Output the [x, y] coordinate of the center of the cell containing the given text.  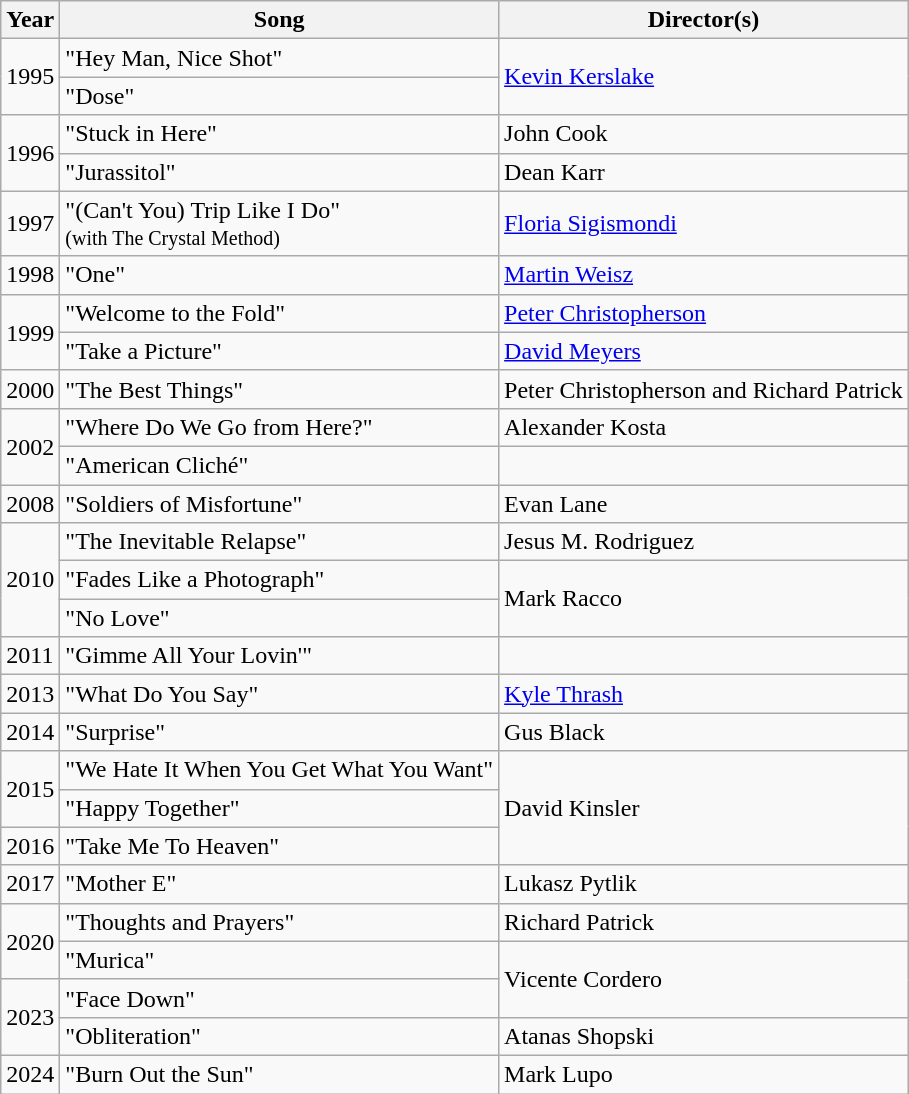
"Where Do We Go from Here?" [280, 427]
2024 [30, 1074]
2000 [30, 389]
Atanas Shopski [704, 1036]
"(Can't You) Trip Like I Do"(with The Crystal Method) [280, 224]
"Obliteration" [280, 1036]
David Kinsler [704, 808]
"Surprise" [280, 732]
"The Best Things" [280, 389]
"The Inevitable Relapse" [280, 542]
"Welcome to the Fold" [280, 313]
David Meyers [704, 351]
"No Love" [280, 618]
"Happy Together" [280, 808]
"Fades Like a Photograph" [280, 580]
2016 [30, 846]
2020 [30, 941]
Kevin Kerslake [704, 77]
2014 [30, 732]
2013 [30, 694]
1997 [30, 224]
Mark Racco [704, 599]
2010 [30, 580]
"We Hate It When You Get What You Want" [280, 770]
1995 [30, 77]
"Face Down" [280, 998]
Jesus M. Rodriguez [704, 542]
"Dose" [280, 96]
Director(s) [704, 20]
Peter Christopherson and Richard Patrick [704, 389]
John Cook [704, 134]
"Stuck in Here" [280, 134]
2008 [30, 503]
"Murica" [280, 960]
Dean Karr [704, 172]
"Burn Out the Sun" [280, 1074]
Song [280, 20]
Richard Patrick [704, 922]
Year [30, 20]
"Gimme All Your Lovin'" [280, 656]
Peter Christopherson [704, 313]
Kyle Thrash [704, 694]
Mark Lupo [704, 1074]
1996 [30, 153]
Evan Lane [704, 503]
"Mother E" [280, 884]
"One" [280, 275]
Lukasz Pytlik [704, 884]
Floria Sigismondi [704, 224]
Alexander Kosta [704, 427]
1999 [30, 332]
Martin Weisz [704, 275]
2023 [30, 1017]
Gus Black [704, 732]
2011 [30, 656]
"Take Me To Heaven" [280, 846]
2017 [30, 884]
Vicente Cordero [704, 979]
2015 [30, 789]
"Jurassitol" [280, 172]
"What Do You Say" [280, 694]
"Take a Picture" [280, 351]
"Soldiers of Misfortune" [280, 503]
"Thoughts and Prayers" [280, 922]
"American Cliché" [280, 465]
1998 [30, 275]
"Hey Man, Nice Shot" [280, 58]
2002 [30, 446]
